Capture the cell that displays the provided text and extract its (x, y) central coordinate. 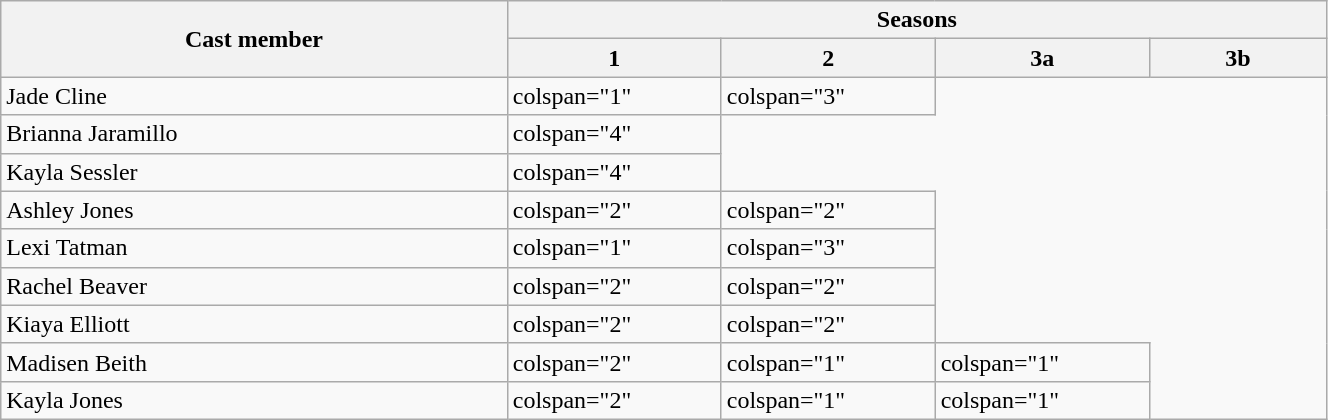
Kiaya Elliott (254, 324)
Ashley Jones (254, 210)
Brianna Jaramillo (254, 134)
2 (828, 58)
Cast member (254, 39)
Lexi Tatman (254, 248)
Jade Cline (254, 96)
3b (1238, 58)
3a (1042, 58)
Kayla Jones (254, 400)
Rachel Beaver (254, 286)
Kayla Sessler (254, 172)
Seasons (916, 20)
Madisen Beith (254, 362)
1 (614, 58)
